For the text-containing cell, return its midpoint in [X, Y] coordinate format. 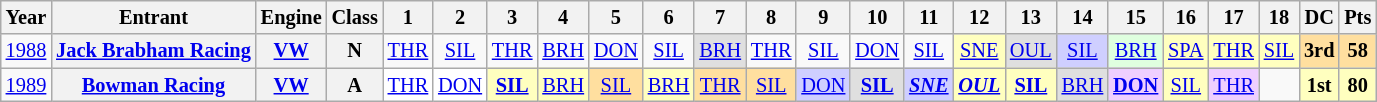
4 [563, 17]
7 [720, 17]
11 [928, 17]
SPA [1186, 51]
18 [1279, 17]
13 [1031, 17]
16 [1186, 17]
2 [460, 17]
3 [512, 17]
A [355, 85]
N [355, 51]
17 [1233, 17]
1988 [26, 51]
3rd [1319, 51]
10 [877, 17]
15 [1136, 17]
Jack Brabham Racing [154, 51]
9 [823, 17]
14 [1083, 17]
DC [1319, 17]
1989 [26, 85]
Engine [292, 17]
8 [771, 17]
Class [355, 17]
Entrant [154, 17]
12 [979, 17]
6 [669, 17]
1 [408, 17]
58 [1358, 51]
Bowman Racing [154, 85]
Pts [1358, 17]
80 [1358, 85]
1st [1319, 85]
5 [616, 17]
Year [26, 17]
